Search for the cell housing the specified text and yield its (x, y) center coordinate. 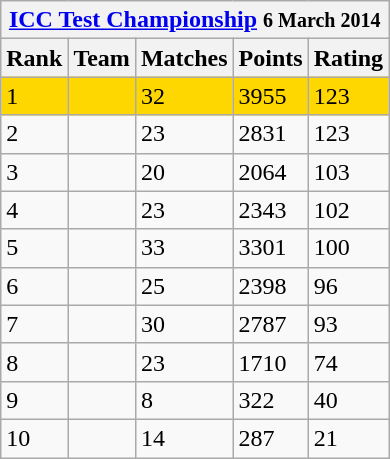
2398 (270, 286)
3301 (270, 248)
30 (184, 324)
2831 (270, 134)
6 (34, 286)
1710 (270, 362)
20 (184, 172)
3955 (270, 96)
74 (348, 362)
32 (184, 96)
93 (348, 324)
14 (184, 438)
21 (348, 438)
10 (34, 438)
ICC Test Championship 6 March 2014 (195, 20)
287 (270, 438)
Rating (348, 58)
40 (348, 400)
Rank (34, 58)
2343 (270, 210)
3 (34, 172)
2787 (270, 324)
2 (34, 134)
100 (348, 248)
33 (184, 248)
322 (270, 400)
4 (34, 210)
102 (348, 210)
7 (34, 324)
Points (270, 58)
Team (102, 58)
5 (34, 248)
9 (34, 400)
103 (348, 172)
Matches (184, 58)
25 (184, 286)
1 (34, 96)
2064 (270, 172)
96 (348, 286)
